Identify which cell holds the provided text, then report its (x, y) central coordinate. 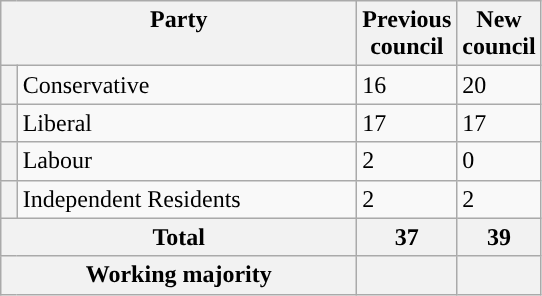
0 (499, 161)
New council (499, 34)
Party (179, 34)
39 (499, 237)
Independent Residents (187, 199)
Previous council (407, 34)
20 (499, 85)
Total (179, 237)
Conservative (187, 85)
Liberal (187, 123)
Labour (187, 161)
Working majority (179, 275)
16 (407, 85)
37 (407, 237)
